Search for the cell housing the specified text and yield its (x, y) center coordinate. 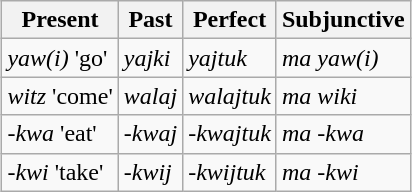
-kwaj (150, 134)
Past (150, 20)
Present (60, 20)
walaj (150, 96)
Perfect (230, 20)
-kwij (150, 172)
ma wiki (343, 96)
-kwajtuk (230, 134)
yajtuk (230, 58)
witz 'come' (60, 96)
-kwijtuk (230, 172)
-kwa 'eat' (60, 134)
ma -kwi (343, 172)
ma yaw(i) (343, 58)
-kwi 'take' (60, 172)
ma -kwa (343, 134)
yaw(i) 'go' (60, 58)
Subjunctive (343, 20)
yajki (150, 58)
walajtuk (230, 96)
